From the cell containing the given text, extract its center point as (x, y) coordinate. 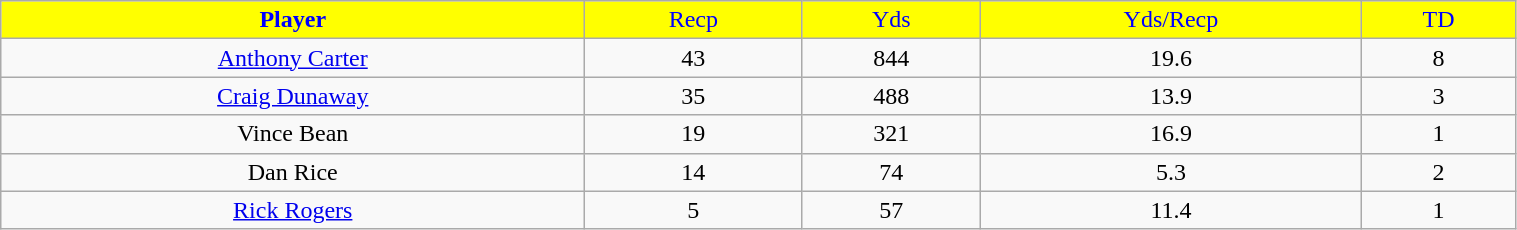
13.9 (1171, 96)
Yds/Recp (1171, 20)
Yds (892, 20)
Player (293, 20)
11.4 (1171, 210)
Dan Rice (293, 172)
Anthony Carter (293, 58)
5.3 (1171, 172)
19.6 (1171, 58)
43 (694, 58)
488 (892, 96)
16.9 (1171, 134)
3 (1438, 96)
35 (694, 96)
74 (892, 172)
2 (1438, 172)
Rick Rogers (293, 210)
TD (1438, 20)
8 (1438, 58)
844 (892, 58)
Vince Bean (293, 134)
Craig Dunaway (293, 96)
Recp (694, 20)
5 (694, 210)
321 (892, 134)
57 (892, 210)
19 (694, 134)
14 (694, 172)
